For the text-containing cell, return its midpoint in (x, y) coordinate format. 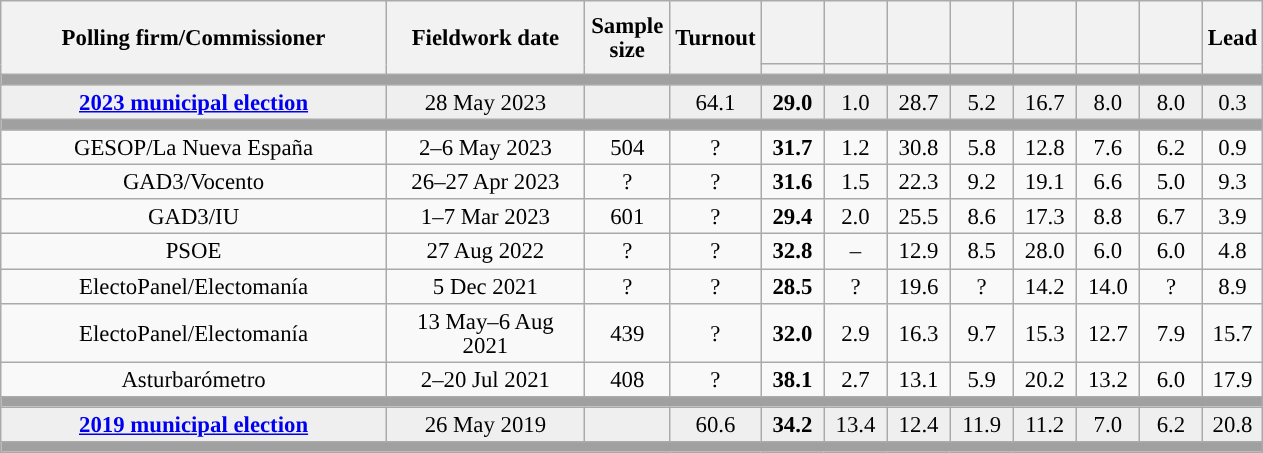
4.8 (1232, 252)
– (856, 252)
439 (627, 332)
1.0 (856, 102)
27 Aug 2022 (485, 252)
19.1 (1044, 182)
28.0 (1044, 252)
34.2 (792, 424)
GAD3/Vocento (194, 182)
22.3 (918, 182)
Polling firm/Commissioner (194, 38)
9.7 (982, 332)
408 (627, 380)
Sample size (627, 38)
12.4 (918, 424)
2.0 (856, 218)
16.7 (1044, 102)
7.6 (1108, 148)
7.9 (1170, 332)
11.2 (1044, 424)
29.0 (792, 102)
Fieldwork date (485, 38)
12.9 (918, 252)
GESOP/La Nueva España (194, 148)
15.3 (1044, 332)
31.7 (792, 148)
16.3 (918, 332)
19.6 (918, 286)
3.9 (1232, 218)
6.6 (1108, 182)
9.2 (982, 182)
8.8 (1108, 218)
11.9 (982, 424)
26–27 Apr 2023 (485, 182)
5.0 (1170, 182)
7.0 (1108, 424)
13.1 (918, 380)
1.5 (856, 182)
0.3 (1232, 102)
60.6 (716, 424)
14.2 (1044, 286)
8.6 (982, 218)
2023 municipal election (194, 102)
12.8 (1044, 148)
0.9 (1232, 148)
5.2 (982, 102)
13 May–6 Aug 2021 (485, 332)
20.2 (1044, 380)
5.9 (982, 380)
504 (627, 148)
30.8 (918, 148)
2019 municipal election (194, 424)
601 (627, 218)
13.4 (856, 424)
12.7 (1108, 332)
Turnout (716, 38)
13.2 (1108, 380)
28.5 (792, 286)
8.5 (982, 252)
17.9 (1232, 380)
6.7 (1170, 218)
9.3 (1232, 182)
GAD3/IU (194, 218)
20.8 (1232, 424)
PSOE (194, 252)
32.0 (792, 332)
15.7 (1232, 332)
26 May 2019 (485, 424)
28 May 2023 (485, 102)
38.1 (792, 380)
32.8 (792, 252)
2–6 May 2023 (485, 148)
2.7 (856, 380)
8.9 (1232, 286)
1–7 Mar 2023 (485, 218)
1.2 (856, 148)
64.1 (716, 102)
31.6 (792, 182)
Lead (1232, 38)
17.3 (1044, 218)
29.4 (792, 218)
2–20 Jul 2021 (485, 380)
2.9 (856, 332)
5 Dec 2021 (485, 286)
25.5 (918, 218)
5.8 (982, 148)
28.7 (918, 102)
Asturbarómetro (194, 380)
14.0 (1108, 286)
